Find where the given text appears and provide that cell's center as [X, Y] coordinate. 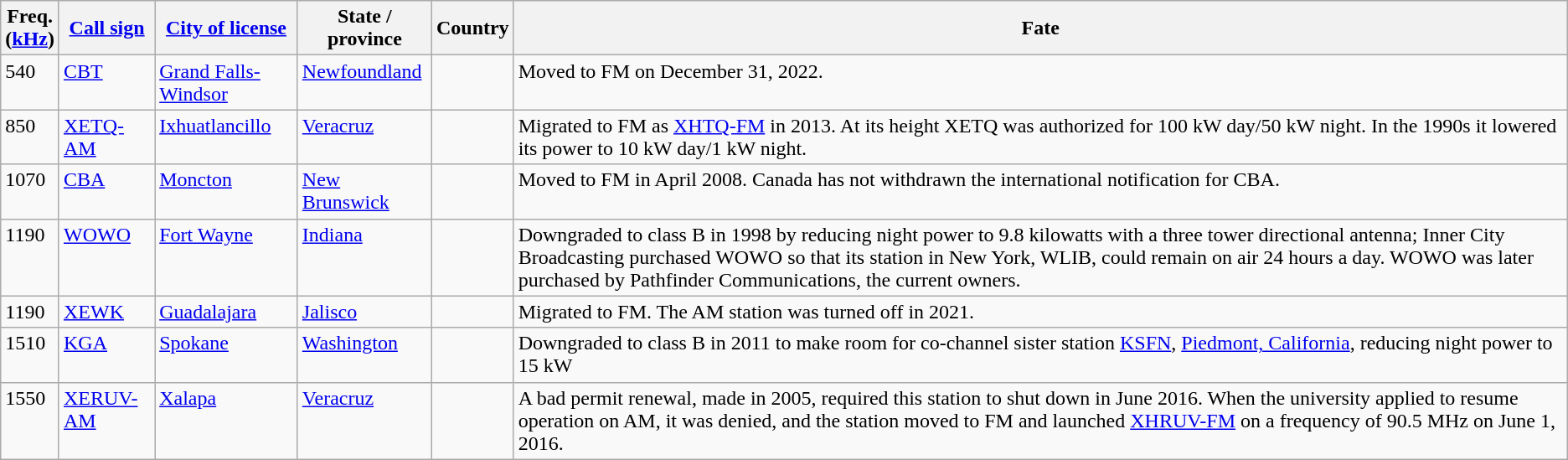
Downgraded to class B in 2011 to make room for co-channel sister station KSFN, Piedmont, California, reducing night power to 15 kW [1040, 355]
CBA [106, 191]
State / province [364, 28]
Indiana [364, 257]
1550 [30, 421]
Moncton [226, 191]
Ixhuatlancillo [226, 137]
Country [472, 28]
Moved to FM in April 2008. Canada has not withdrawn the international notification for CBA. [1040, 191]
XERUV-AM [106, 421]
XETQ-AM [106, 137]
Xalapa [226, 421]
Fort Wayne [226, 257]
1510 [30, 355]
Newfoundland [364, 82]
XEWK [106, 312]
Fate [1040, 28]
New Brunswick [364, 191]
1070 [30, 191]
Call sign [106, 28]
Migrated to FM. The AM station was turned off in 2021. [1040, 312]
Washington [364, 355]
Guadalajara [226, 312]
City of license [226, 28]
540 [30, 82]
CBT [106, 82]
850 [30, 137]
KGA [106, 355]
WOWO [106, 257]
Freq.(kHz) [30, 28]
Moved to FM on December 31, 2022. [1040, 82]
Jalisco [364, 312]
Grand Falls-Windsor [226, 82]
Spokane [226, 355]
